Locate the cell with the specified text and output its (x, y) center coordinate. 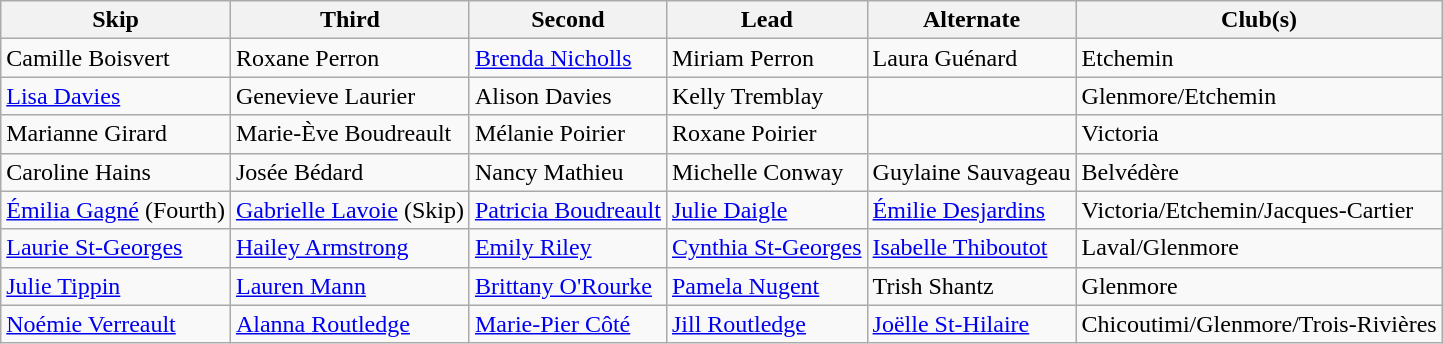
Caroline Hains (116, 172)
Chicoutimi/Glenmore/Trois-Rivières (1259, 324)
Hailey Armstrong (350, 248)
Glenmore/Etchemin (1259, 96)
Brittany O'Rourke (568, 286)
Joëlle St-Hilaire (972, 324)
Glenmore (1259, 286)
Emily Riley (568, 248)
Skip (116, 20)
Alanna Routledge (350, 324)
Victoria/Etchemin/Jacques-Cartier (1259, 210)
Kelly Tremblay (766, 96)
Guylaine Sauvageau (972, 172)
Miriam Perron (766, 58)
Alison Davies (568, 96)
Émilie Desjardins (972, 210)
Second (568, 20)
Nancy Mathieu (568, 172)
Third (350, 20)
Club(s) (1259, 20)
Marie-Ève Boudreault (350, 134)
Isabelle Thiboutot (972, 248)
Julie Daigle (766, 210)
Laura Guénard (972, 58)
Trish Shantz (972, 286)
Émilia Gagné (Fourth) (116, 210)
Marie-Pier Côté (568, 324)
Patricia Boudreault (568, 210)
Camille Boisvert (116, 58)
Lead (766, 20)
Lauren Mann (350, 286)
Noémie Verreault (116, 324)
Laurie St-Georges (116, 248)
Pamela Nugent (766, 286)
Alternate (972, 20)
Laval/Glenmore (1259, 248)
Mélanie Poirier (568, 134)
Victoria (1259, 134)
Gabrielle Lavoie (Skip) (350, 210)
Genevieve Laurier (350, 96)
Julie Tippin (116, 286)
Jill Routledge (766, 324)
Michelle Conway (766, 172)
Marianne Girard (116, 134)
Brenda Nicholls (568, 58)
Roxane Poirier (766, 134)
Josée Bédard (350, 172)
Cynthia St-Georges (766, 248)
Belvédère (1259, 172)
Etchemin (1259, 58)
Lisa Davies (116, 96)
Roxane Perron (350, 58)
